Scan for the cell matching the given text and deliver its (x, y) coordinate at center. 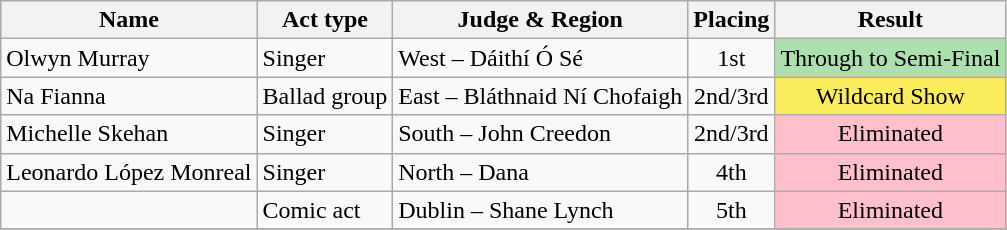
5th (732, 210)
Comic act (325, 210)
Through to Semi-Final (890, 58)
4th (732, 172)
Leonardo López Monreal (129, 172)
Ballad group (325, 96)
Placing (732, 20)
Result (890, 20)
East – Bláthnaid Ní Chofaigh (540, 96)
North – Dana (540, 172)
Olwyn Murray (129, 58)
Name (129, 20)
Wildcard Show (890, 96)
West – Dáithí Ó Sé (540, 58)
Na Fianna (129, 96)
Michelle Skehan (129, 134)
Judge & Region (540, 20)
Act type (325, 20)
Dublin – Shane Lynch (540, 210)
South – John Creedon (540, 134)
1st (732, 58)
